Locate the cell with the specified text and output its (X, Y) center coordinate. 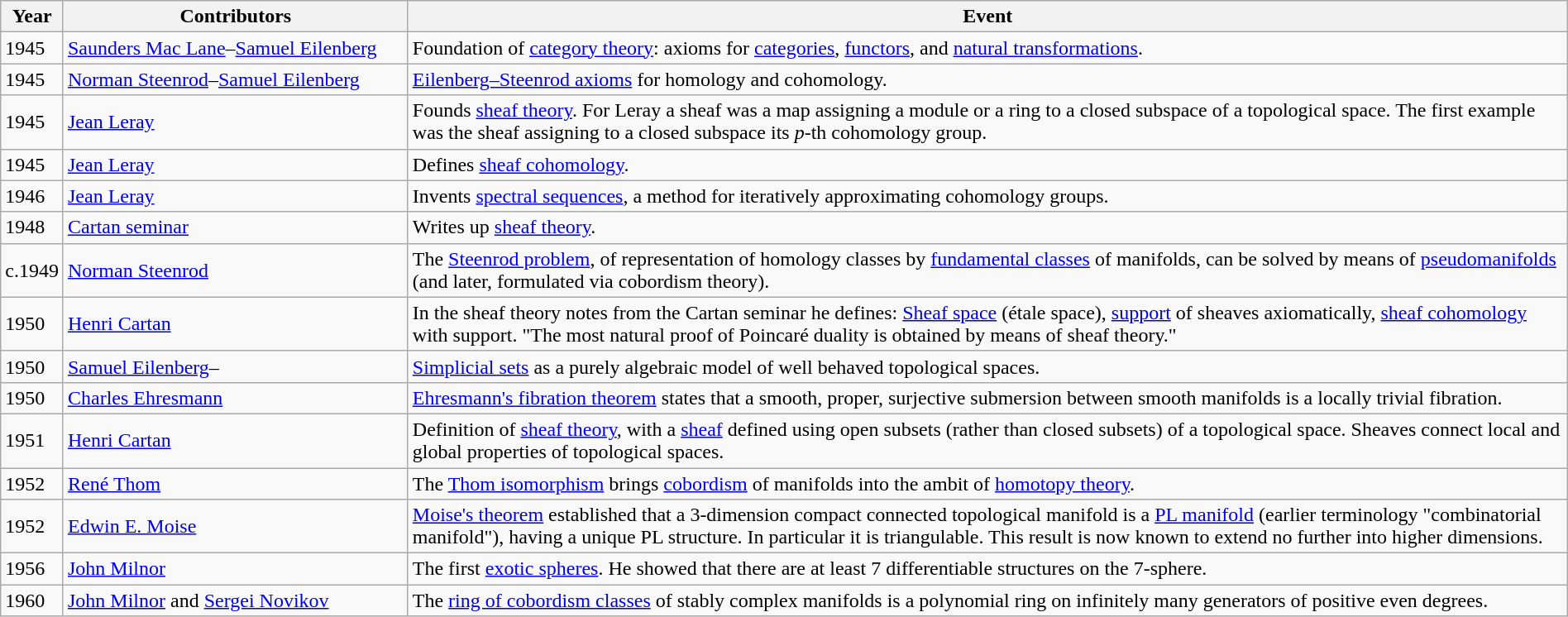
Edwin E. Moise (235, 526)
Saunders Mac Lane–Samuel Eilenberg (235, 48)
Defines sheaf cohomology. (987, 165)
The ring of cobordism classes of stably complex manifolds is a polynomial ring on infinitely many generators of positive even degrees. (987, 600)
The first exotic spheres. He showed that there are at least 7 differentiable structures on the 7-sphere. (987, 569)
1946 (32, 196)
Cartan seminar (235, 227)
John Milnor and Sergei Novikov (235, 600)
1948 (32, 227)
1951 (32, 440)
Event (987, 17)
Charles Ehresmann (235, 398)
Invents spectral sequences, a method for iteratively approximating cohomology groups. (987, 196)
Year (32, 17)
Foundation of category theory: axioms for categories, functors, and natural transformations. (987, 48)
Eilenberg–Steenrod axioms for homology and cohomology. (987, 79)
1956 (32, 569)
John Milnor (235, 569)
Contributors (235, 17)
René Thom (235, 484)
The Thom isomorphism brings cobordism of manifolds into the ambit of homotopy theory. (987, 484)
Norman Steenrod–Samuel Eilenberg (235, 79)
1960 (32, 600)
Simplicial sets as a purely algebraic model of well behaved topological spaces. (987, 366)
Writes up sheaf theory. (987, 227)
c.1949 (32, 270)
Samuel Eilenberg– (235, 366)
Ehresmann's fibration theorem states that a smooth, proper, surjective submersion between smooth manifolds is a locally trivial fibration. (987, 398)
Norman Steenrod (235, 270)
